Return [x, y] of the center of cell containing provided text 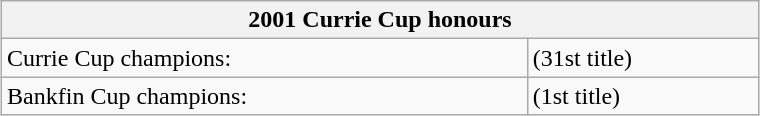
(1st title) [642, 96]
2001 Currie Cup honours [380, 20]
(31st title) [642, 58]
Bankfin Cup champions: [265, 96]
Currie Cup champions: [265, 58]
